Return (x, y) of the center of cell containing provided text 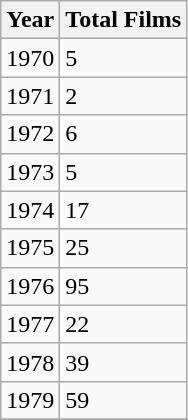
6 (124, 134)
1974 (30, 210)
1979 (30, 400)
17 (124, 210)
59 (124, 400)
95 (124, 286)
25 (124, 248)
1970 (30, 58)
22 (124, 324)
1977 (30, 324)
39 (124, 362)
1975 (30, 248)
1976 (30, 286)
1972 (30, 134)
1971 (30, 96)
1973 (30, 172)
1978 (30, 362)
2 (124, 96)
Total Films (124, 20)
Year (30, 20)
